Locate the cell with the specified text and output its [X, Y] center coordinate. 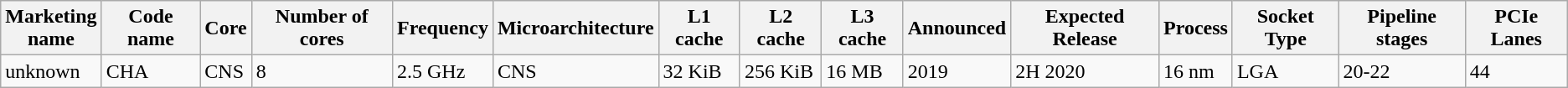
Pipeline stages [1402, 28]
Code name [151, 28]
CHA [151, 71]
2019 [957, 71]
16 MB [863, 71]
L3 cache [863, 28]
Microarchitecture [575, 28]
32 KiB [699, 71]
20-22 [1402, 71]
Marketingname [51, 28]
LGA [1285, 71]
PCIe Lanes [1516, 28]
L1 cache [699, 28]
Number of cores [322, 28]
256 KiB [781, 71]
L2 cache [781, 28]
Process [1195, 28]
Core [226, 28]
44 [1516, 71]
2H 2020 [1086, 71]
unknown [51, 71]
Announced [957, 28]
2.5 GHz [442, 71]
8 [322, 71]
16 nm [1195, 71]
Expected Release [1086, 28]
Socket Type [1285, 28]
Frequency [442, 28]
